Output the [X, Y] coordinate of the center of the cell containing the given text.  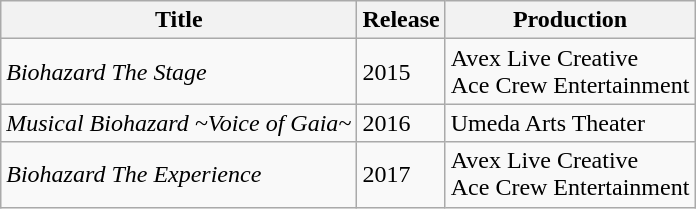
Production [570, 20]
Release [401, 20]
Umeda Arts Theater [570, 123]
Musical Biohazard ~Voice of Gaia~ [179, 123]
Biohazard The Experience [179, 174]
2016 [401, 123]
Biohazard The Stage [179, 72]
2015 [401, 72]
2017 [401, 174]
Title [179, 20]
